Identify which cell holds the provided text, then report its [x, y] central coordinate. 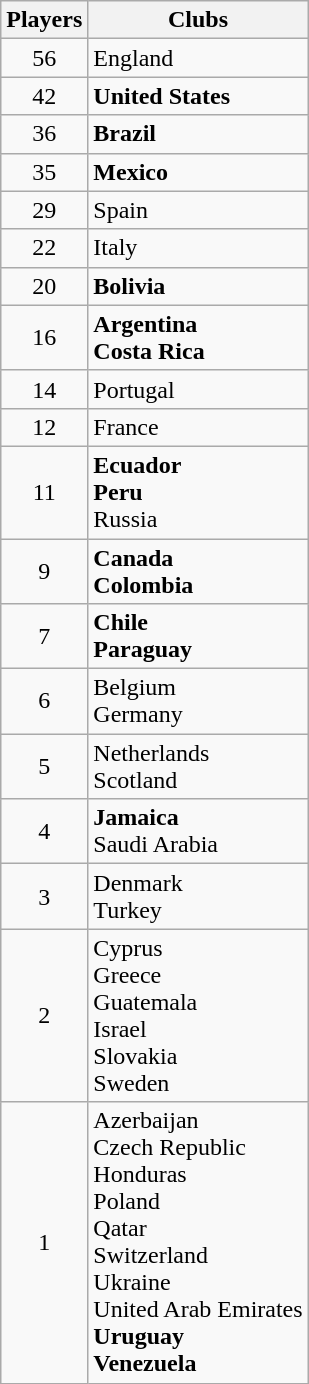
1 [44, 1242]
3 [44, 896]
5 [44, 766]
England [198, 58]
Ecuador Peru Russia [198, 492]
Netherlands Scotland [198, 766]
Jamaica Saudi Arabia [198, 832]
Italy [198, 248]
56 [44, 58]
7 [44, 636]
United States [198, 96]
Chile Paraguay [198, 636]
9 [44, 570]
12 [44, 427]
14 [44, 389]
Bolivia [198, 286]
29 [44, 210]
Portugal [198, 389]
Brazil [198, 134]
2 [44, 1016]
Players [44, 20]
Mexico [198, 172]
Cyprus Greece Guatemala Israel Slovakia Sweden [198, 1016]
Spain [198, 210]
36 [44, 134]
22 [44, 248]
Denmark Turkey [198, 896]
Azerbaijan Czech Republic Honduras Poland Qatar Switzerland Ukraine United Arab Emirates Uruguay Venezuela [198, 1242]
6 [44, 702]
20 [44, 286]
Canada Colombia [198, 570]
35 [44, 172]
Argentina Costa Rica [198, 338]
Clubs [198, 20]
11 [44, 492]
Belgium Germany [198, 702]
4 [44, 832]
France [198, 427]
16 [44, 338]
42 [44, 96]
